Capture the cell that displays the provided text and extract its (X, Y) central coordinate. 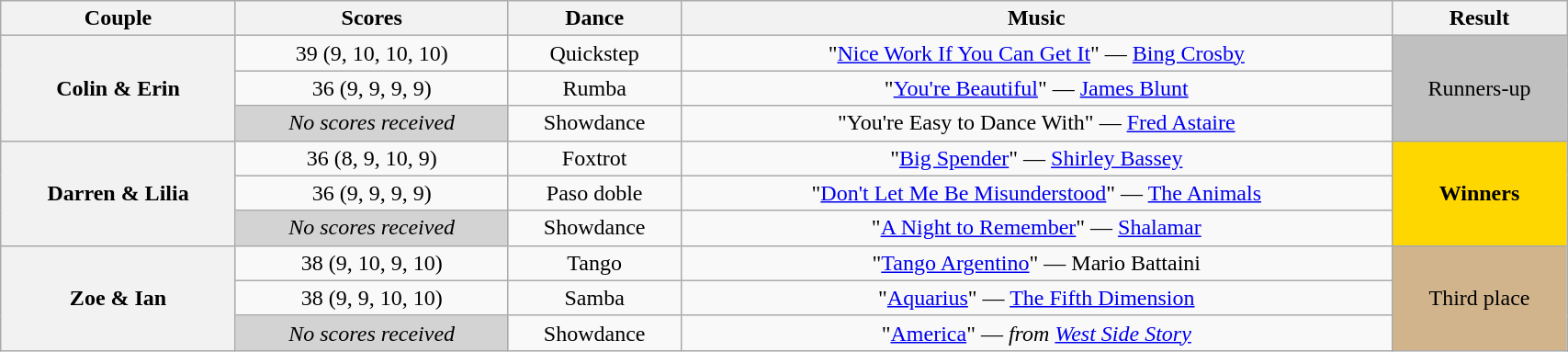
Third place (1479, 298)
Colin & Erin (118, 88)
Samba (594, 298)
Foxtrot (594, 158)
Darren & Lilia (118, 193)
"Aquarius" — The Fifth Dimension (1036, 298)
"You're Beautiful" — James Blunt (1036, 88)
"America" — from West Side Story (1036, 333)
"You're Easy to Dance With" — Fred Astaire (1036, 123)
Tango (594, 263)
36 (8, 9, 10, 9) (371, 158)
Runners-up (1479, 88)
Paso doble (594, 193)
"Big Spender" — Shirley Bassey (1036, 158)
Dance (594, 18)
38 (9, 10, 9, 10) (371, 263)
38 (9, 9, 10, 10) (371, 298)
Zoe & Ian (118, 298)
"Don't Let Me Be Misunderstood" — The Animals (1036, 193)
Scores (371, 18)
"Nice Work If You Can Get It" — Bing Crosby (1036, 53)
39 (9, 10, 10, 10) (371, 53)
Winners (1479, 193)
"A Night to Remember" — Shalamar (1036, 228)
Rumba (594, 88)
Couple (118, 18)
"Tango Argentino" — Mario Battaini (1036, 263)
Result (1479, 18)
Quickstep (594, 53)
Music (1036, 18)
